Determine the (X, Y) coordinate at the center of the cell enclosing the given text.  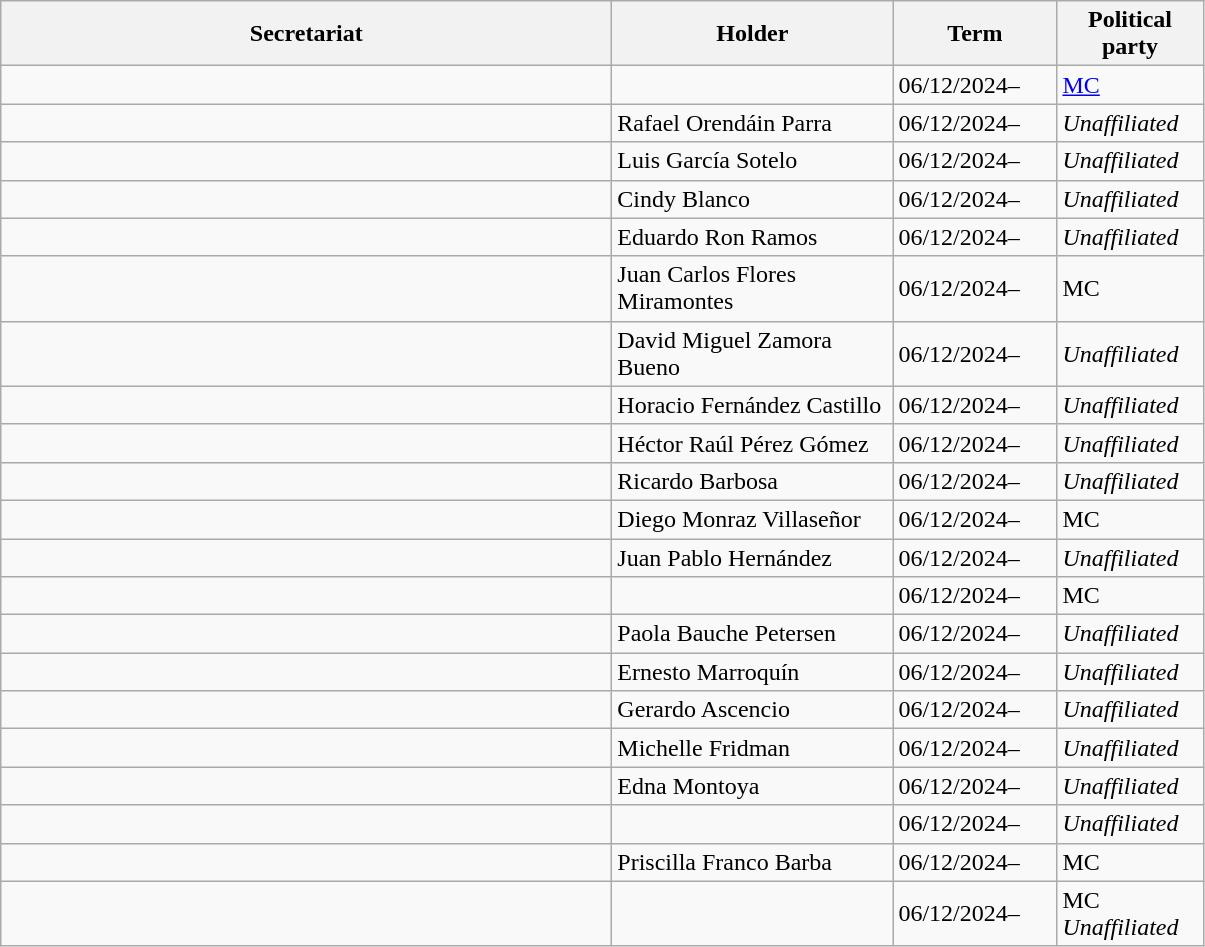
Michelle Fridman (752, 748)
Ernesto Marroquín (752, 672)
Rafael Orendáin Parra (752, 123)
Luis García Sotelo (752, 161)
Secretariat (306, 34)
Edna Montoya (752, 786)
David Miguel Zamora Bueno (752, 354)
Juan Pablo Hernández (752, 557)
MC Unaffiliated (1130, 914)
Cindy Blanco (752, 199)
Paola Bauche Petersen (752, 634)
Eduardo Ron Ramos (752, 237)
Ricardo Barbosa (752, 481)
Gerardo Ascencio (752, 710)
Horacio Fernández Castillo (752, 405)
Term (975, 34)
Juan Carlos Flores Miramontes (752, 288)
Political party (1130, 34)
Priscilla Franco Barba (752, 862)
Diego Monraz Villaseñor (752, 519)
Holder (752, 34)
Héctor Raúl Pérez Gómez (752, 443)
